Provide the [X, Y] coordinate of the cell's center where the given text is located.  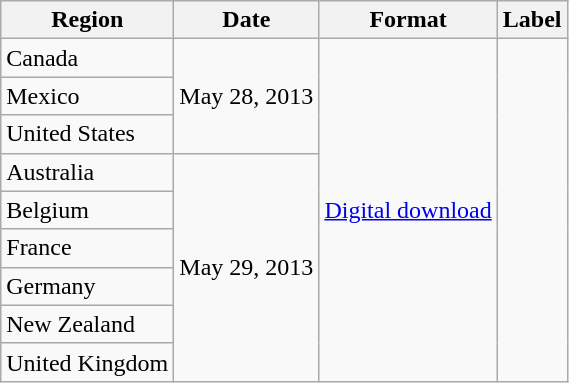
Australia [88, 172]
Mexico [88, 96]
Digital download [408, 210]
Format [408, 20]
Date [246, 20]
Germany [88, 286]
May 29, 2013 [246, 267]
United States [88, 134]
New Zealand [88, 324]
France [88, 248]
Canada [88, 58]
Belgium [88, 210]
May 28, 2013 [246, 96]
United Kingdom [88, 362]
Region [88, 20]
Label [532, 20]
